Output the (X, Y) coordinate of the center of the cell containing the given text.  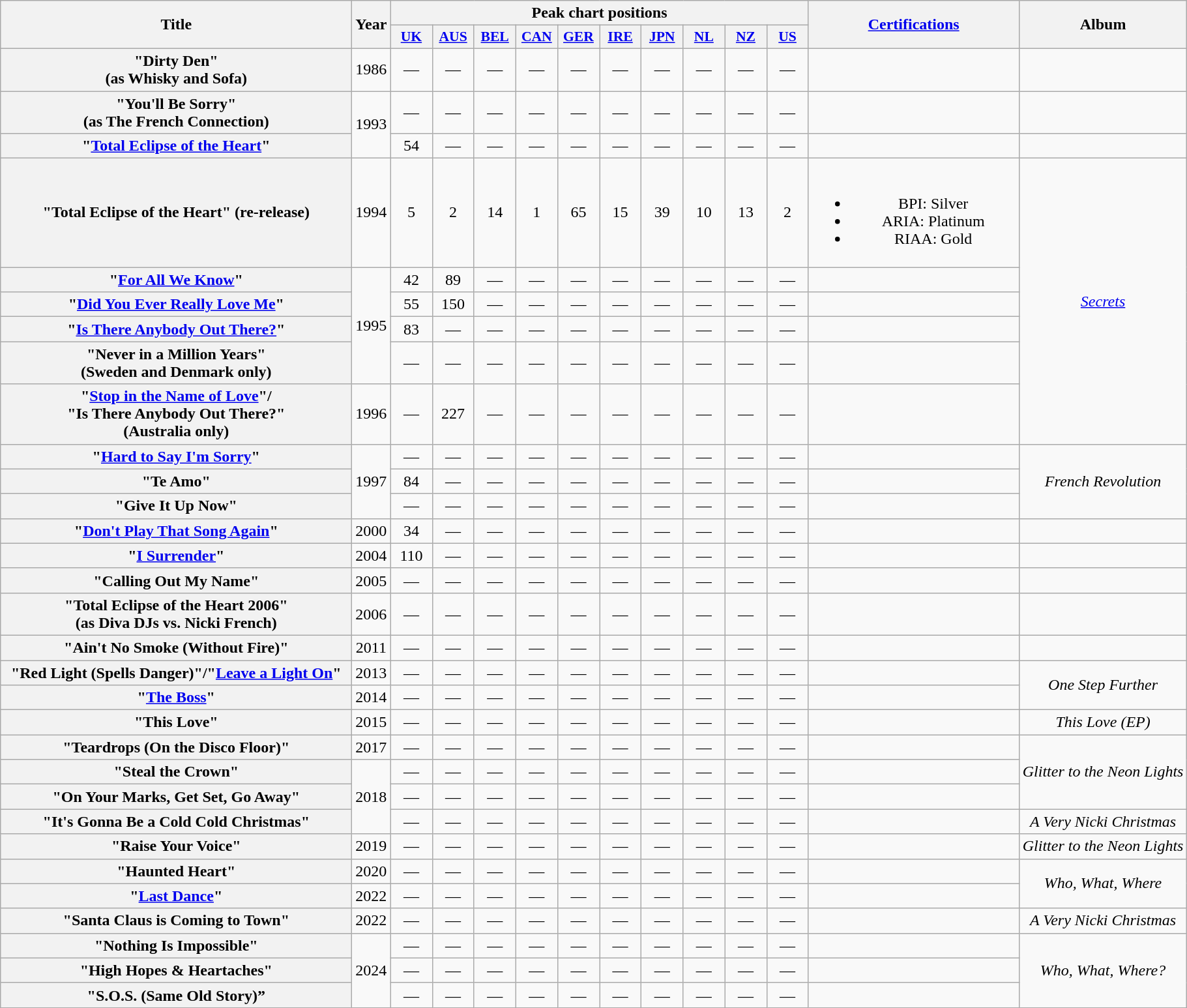
1995 (372, 326)
1996 (372, 414)
"Total Eclipse of the Heart" (re-release) (176, 213)
NL (704, 37)
IRE (621, 37)
CAN (536, 37)
US (787, 37)
2014 (372, 698)
"This Love" (176, 722)
227 (453, 414)
"Steal the Crown" (176, 772)
"It's Gonna Be a Cold Cold Christmas" (176, 822)
"S.O.S. (Same Old Story)” (176, 995)
"Total Eclipse of the Heart 2006" (as Diva DJs vs. Nicki French) (176, 614)
1986 (372, 69)
13 (746, 213)
One Step Further (1103, 685)
JPN (662, 37)
Who, What, Where (1103, 883)
2006 (372, 614)
2024 (372, 970)
Secrets (1103, 301)
"For All We Know" (176, 280)
UK (411, 37)
10 (704, 213)
Peak chart positions (600, 13)
42 (411, 280)
34 (411, 531)
"Red Light (Spells Danger)"/"Leave a Light On" (176, 672)
15 (621, 213)
"Raise Your Voice" (176, 846)
"Did You Ever Really Love Me" (176, 304)
"Total Eclipse of the Heart" (176, 146)
"Santa Claus is Coming to Town" (176, 921)
AUS (453, 37)
2019 (372, 846)
"Never in a Million Years" (Sweden and Denmark only) (176, 363)
2018 (372, 797)
2011 (372, 647)
"Is There Anybody Out There?" (176, 329)
"Te Amo" (176, 481)
BEL (495, 37)
"I Surrender" (176, 556)
"Teardrops (On the Disco Floor)" (176, 747)
5 (411, 213)
"The Boss" (176, 698)
Title (176, 25)
"Give It Up Now" (176, 506)
2005 (372, 580)
39 (662, 213)
14 (495, 213)
"You'll Be Sorry" (as The French Connection) (176, 112)
54 (411, 146)
2015 (372, 722)
2000 (372, 531)
"Stop in the Name of Love"/"Is There Anybody Out There?"(Australia only) (176, 414)
"High Hopes & Heartaches" (176, 970)
89 (453, 280)
"Hard to Say I'm Sorry" (176, 456)
1 (536, 213)
55 (411, 304)
65 (578, 213)
"Don't Play That Song Again" (176, 531)
Year (372, 25)
150 (453, 304)
"Last Dance" (176, 896)
Certifications (914, 25)
"Calling Out My Name" (176, 580)
83 (411, 329)
1997 (372, 481)
84 (411, 481)
1993 (372, 125)
2017 (372, 747)
110 (411, 556)
GER (578, 37)
"On Your Marks, Get Set, Go Away" (176, 797)
"Haunted Heart" (176, 871)
Album (1103, 25)
NZ (746, 37)
French Revolution (1103, 481)
"Nothing Is Impossible" (176, 945)
Who, What, Where? (1103, 970)
BPI: SilverARIA: PlatinumRIAA: Gold (914, 213)
2020 (372, 871)
"Ain't No Smoke (Without Fire)" (176, 647)
2013 (372, 672)
"Dirty Den" (as Whisky and Sofa) (176, 69)
This Love (EP) (1103, 722)
2004 (372, 556)
1994 (372, 213)
